Search for the cell housing the specified text and yield its (X, Y) center coordinate. 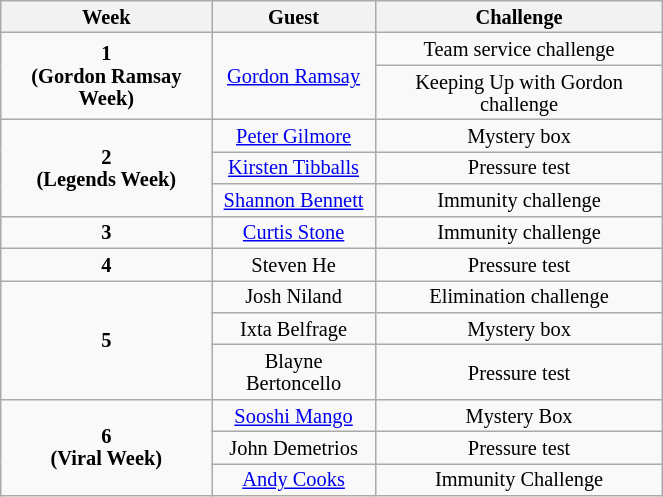
Challenge (519, 16)
Keeping Up with Gordon challenge (519, 92)
Sooshi Mango (294, 415)
1(Gordon Ramsay Week) (106, 76)
Curtis Stone (294, 232)
Shannon Bennett (294, 200)
Blayne Bertoncello (294, 372)
Guest (294, 16)
Immunity Challenge (519, 479)
3 (106, 232)
Peter Gilmore (294, 135)
Ixta Belfrage (294, 328)
Steven He (294, 264)
Mystery Box (519, 415)
Andy Cooks (294, 479)
Elimination challenge (519, 296)
6(Viral Week) (106, 447)
Kirsten Tibballs (294, 167)
5 (106, 340)
Gordon Ramsay (294, 76)
Josh Niland (294, 296)
John Demetrios (294, 447)
Team service challenge (519, 48)
4 (106, 264)
Week (106, 16)
2(Legends Week) (106, 167)
